Detect which cell encompasses the target text, then output its [X, Y] center coordinate. 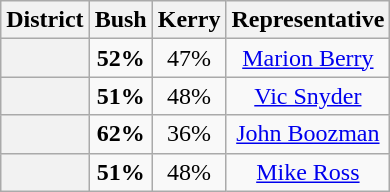
Representative [308, 20]
Bush [120, 20]
John Boozman [308, 134]
36% [189, 134]
Marion Berry [308, 58]
Kerry [189, 20]
62% [120, 134]
District [45, 20]
52% [120, 58]
Vic Snyder [308, 96]
47% [189, 58]
Mike Ross [308, 172]
